Determine the [x, y] coordinate at the center of the cell enclosing the given text.  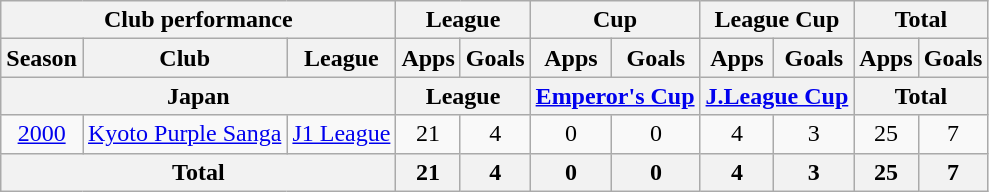
Season [42, 58]
Cup [615, 20]
Emperor's Cup [615, 96]
J.League Cup [777, 96]
J1 League [342, 134]
Club [184, 58]
League Cup [777, 20]
Japan [198, 96]
Kyoto Purple Sanga [184, 134]
2000 [42, 134]
Club performance [198, 20]
